Provide the [x, y] coordinate of the cell's center where the given text is located.  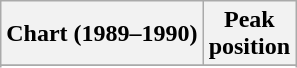
Chart (1989–1990) [102, 34]
Peakposition [249, 34]
